Capture the cell that displays the provided text and extract its [x, y] central coordinate. 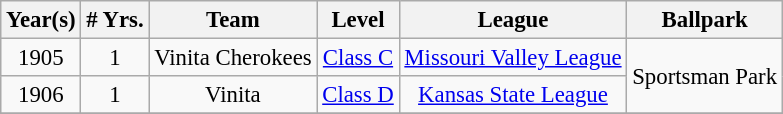
1905 [41, 58]
Kansas State League [513, 95]
Vinita [233, 95]
Class C [358, 58]
Sportsman Park [705, 76]
Vinita Cherokees [233, 58]
1906 [41, 95]
Missouri Valley League [513, 58]
Ballpark [705, 20]
Level [358, 20]
League [513, 20]
Team [233, 20]
# Yrs. [115, 20]
Year(s) [41, 20]
Class D [358, 95]
